Capture the cell that displays the provided text and extract its [X, Y] central coordinate. 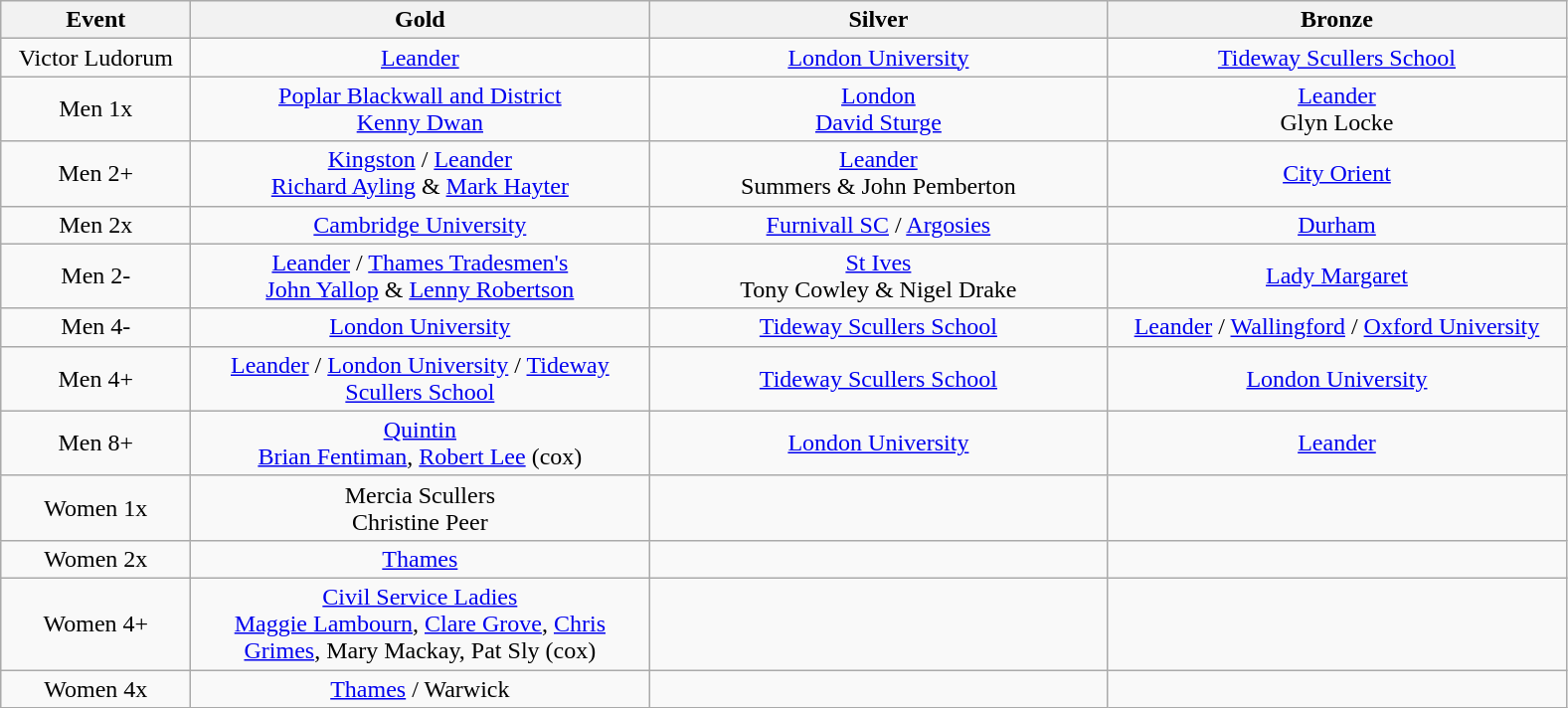
City Orient [1336, 173]
Leander Summers & John Pemberton [879, 173]
Civil Service Ladies Maggie Lambourn, Clare Grove, Chris Grimes, Mary Mackay, Pat Sly (cox) [420, 623]
Lady Margaret [1336, 276]
Event [95, 20]
Bronze [1336, 20]
Victor Ludorum [95, 58]
Thames / Warwick [420, 689]
Leander / Wallingford / Oxford University [1336, 327]
Women 4x [95, 689]
Poplar Blackwall and District Kenny Dwan [420, 109]
Kingston / Leander Richard Ayling & Mark Hayter [420, 173]
Men 8+ [95, 443]
LondonDavid Sturge [879, 109]
Furnivall SC / Argosies [879, 225]
Women 2x [95, 559]
Women 1x [95, 507]
Leander Glyn Locke [1336, 109]
Men 2+ [95, 173]
Gold [420, 20]
Silver [879, 20]
Cambridge University [420, 225]
Men 4- [95, 327]
Men 4+ [95, 378]
Durham [1336, 225]
Men 2- [95, 276]
Leander / Thames Tradesmen's John Yallop & Lenny Robertson [420, 276]
Men 1x [95, 109]
Thames [420, 559]
St Ives Tony Cowley & Nigel Drake [879, 276]
Men 2x [95, 225]
Quintin Brian Fentiman, Robert Lee (cox) [420, 443]
Women 4+ [95, 623]
Leander / London University / Tideway Scullers School [420, 378]
Mercia Scullers Christine Peer [420, 507]
